Locate the cell with the specified text and output its (x, y) center coordinate. 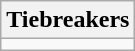
Tiebreakers (68, 20)
